Provide the [X, Y] coordinate of the cell's center where the given text is located.  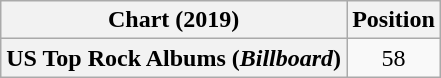
Chart (2019) [174, 20]
58 [394, 58]
Position [394, 20]
US Top Rock Albums (Billboard) [174, 58]
